Return (X, Y) of the center of cell containing provided text 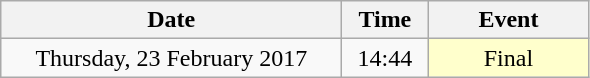
Event (508, 20)
Time (385, 20)
Final (508, 58)
14:44 (385, 58)
Thursday, 23 February 2017 (172, 58)
Date (172, 20)
